Output the [x, y] coordinate of the center of the cell containing the given text.  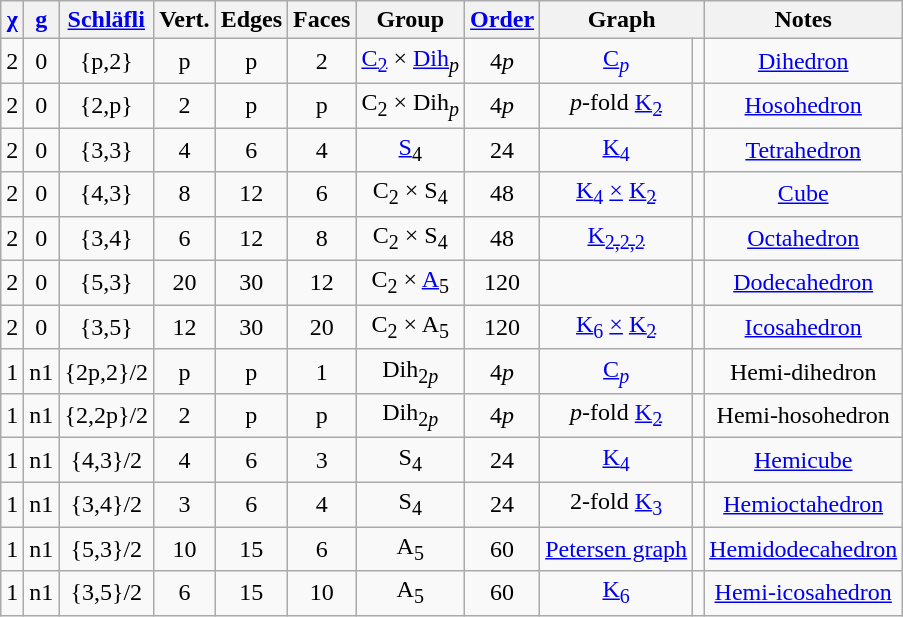
{p,2} [106, 61]
Hemi-dihedron [804, 371]
{3,4} [106, 238]
Dodecahedron [804, 283]
Vert. [185, 20]
Hemicube [804, 460]
Notes [804, 20]
Icosahedron [804, 327]
{2,p} [106, 105]
K6 [616, 593]
{5,3}/2 [106, 549]
Hemioctahedron [804, 504]
Hemi-icosahedron [804, 593]
{2p,2}/2 [106, 371]
Edges [251, 20]
K2,2,2 [616, 238]
Graph [622, 20]
K6 × K2 [616, 327]
χ [12, 20]
Tetrahedron [804, 150]
Hosohedron [804, 105]
{3,5}/2 [106, 593]
Dihedron [804, 61]
Group [410, 20]
{3,4}/2 [106, 504]
{5,3} [106, 283]
Faces [322, 20]
{3,5} [106, 327]
{4,3}/2 [106, 460]
Octahedron [804, 238]
{4,3} [106, 194]
Petersen graph [616, 549]
{3,3} [106, 150]
Hemi-hosohedron [804, 416]
Schläfli [106, 20]
K4 × K2 [616, 194]
{2,2p}/2 [106, 416]
Hemidodecahedron [804, 549]
Cube [804, 194]
g [42, 20]
2-fold K3 [616, 504]
Order [502, 20]
